Provide the (X, Y) coordinate of the cell's center where the given text is located.  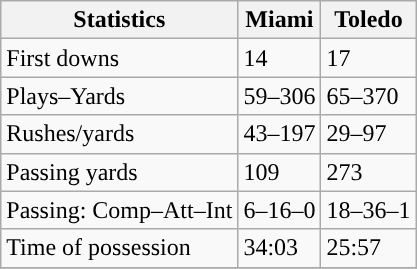
Statistics (120, 20)
Plays–Yards (120, 96)
Passing: Comp–Att–Int (120, 210)
First downs (120, 58)
14 (280, 58)
Rushes/yards (120, 134)
Passing yards (120, 172)
Miami (280, 20)
43–197 (280, 134)
Toledo (368, 20)
18–36–1 (368, 210)
65–370 (368, 96)
6–16–0 (280, 210)
34:03 (280, 248)
17 (368, 58)
Time of possession (120, 248)
109 (280, 172)
29–97 (368, 134)
273 (368, 172)
59–306 (280, 96)
25:57 (368, 248)
